Return the (X, Y) coordinate for the center point of the cell that contains the specified text.  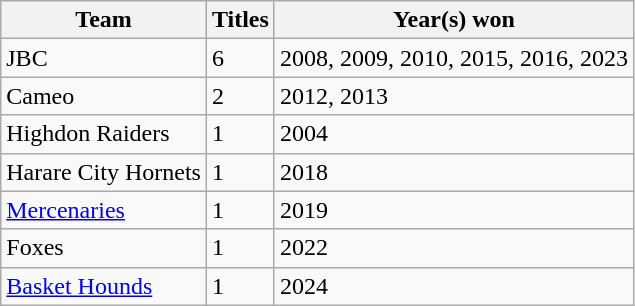
2024 (454, 286)
6 (240, 58)
2018 (454, 172)
JBC (104, 58)
2 (240, 96)
2008, 2009, 2010, 2015, 2016, 2023 (454, 58)
Team (104, 20)
Mercenaries (104, 210)
2004 (454, 134)
Year(s) won (454, 20)
2022 (454, 248)
Foxes (104, 248)
2012, 2013 (454, 96)
Titles (240, 20)
Harare City Hornets (104, 172)
Basket Hounds (104, 286)
Cameo (104, 96)
Highdon Raiders (104, 134)
2019 (454, 210)
